Scan for the cell matching the given text and deliver its (x, y) coordinate at center. 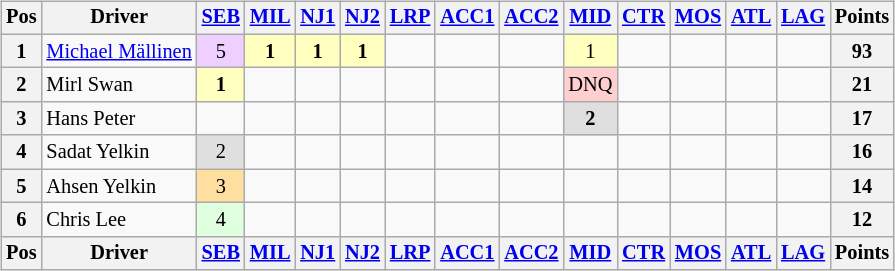
93 (862, 51)
Hans Peter (118, 119)
14 (862, 186)
Sadat Yelkin (118, 152)
DNQ (590, 85)
21 (862, 85)
Mirl Swan (118, 85)
17 (862, 119)
6 (21, 220)
16 (862, 152)
Michael Mällinen (118, 51)
Chris Lee (118, 220)
12 (862, 220)
Ahsen Yelkin (118, 186)
